Locate the cell with the specified text and output its (x, y) center coordinate. 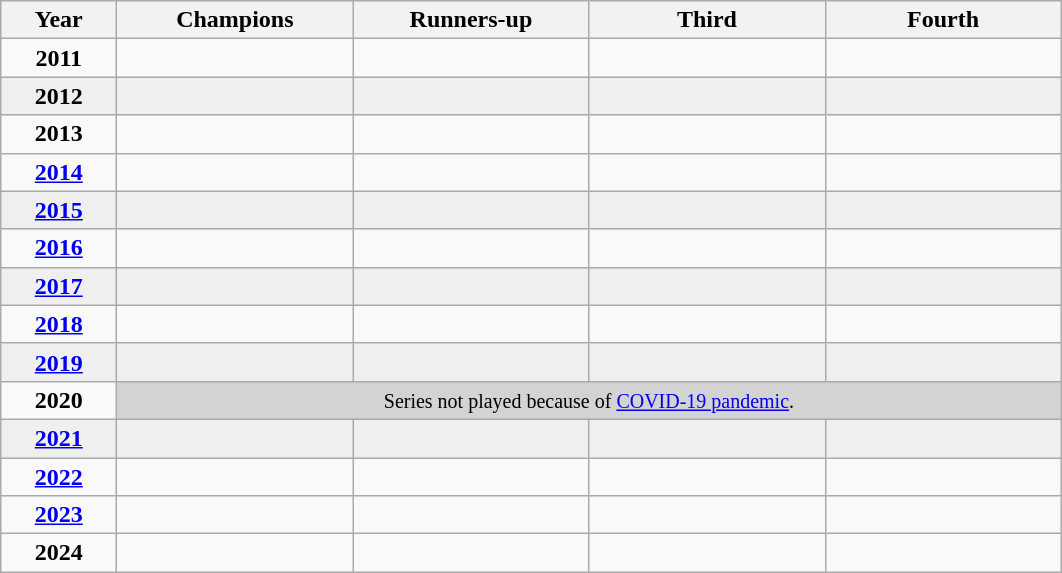
2020 (59, 400)
Series not played because of COVID-19 pandemic. (589, 400)
Third (707, 20)
2014 (59, 172)
2022 (59, 477)
2012 (59, 96)
Champions (235, 20)
Runners-up (471, 20)
2023 (59, 515)
Fourth (943, 20)
2019 (59, 362)
2021 (59, 438)
2011 (59, 58)
2016 (59, 248)
2017 (59, 286)
Year (59, 20)
2018 (59, 324)
2024 (59, 553)
2015 (59, 210)
2013 (59, 134)
